Detect which cell encompasses the target text, then output its (x, y) center coordinate. 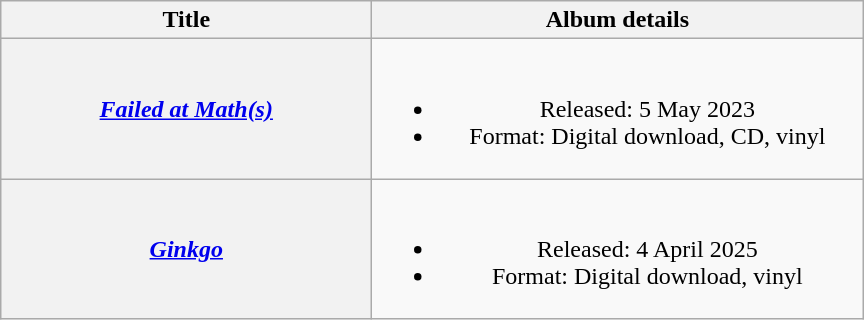
Failed at Math(s) (186, 109)
Released: 5 May 2023Format: Digital download, CD, vinyl (618, 109)
Album details (618, 20)
Title (186, 20)
Released: 4 April 2025Format: Digital download, vinyl (618, 249)
Ginkgo (186, 249)
